Find where the given text appears and provide that cell's center as [X, Y] coordinate. 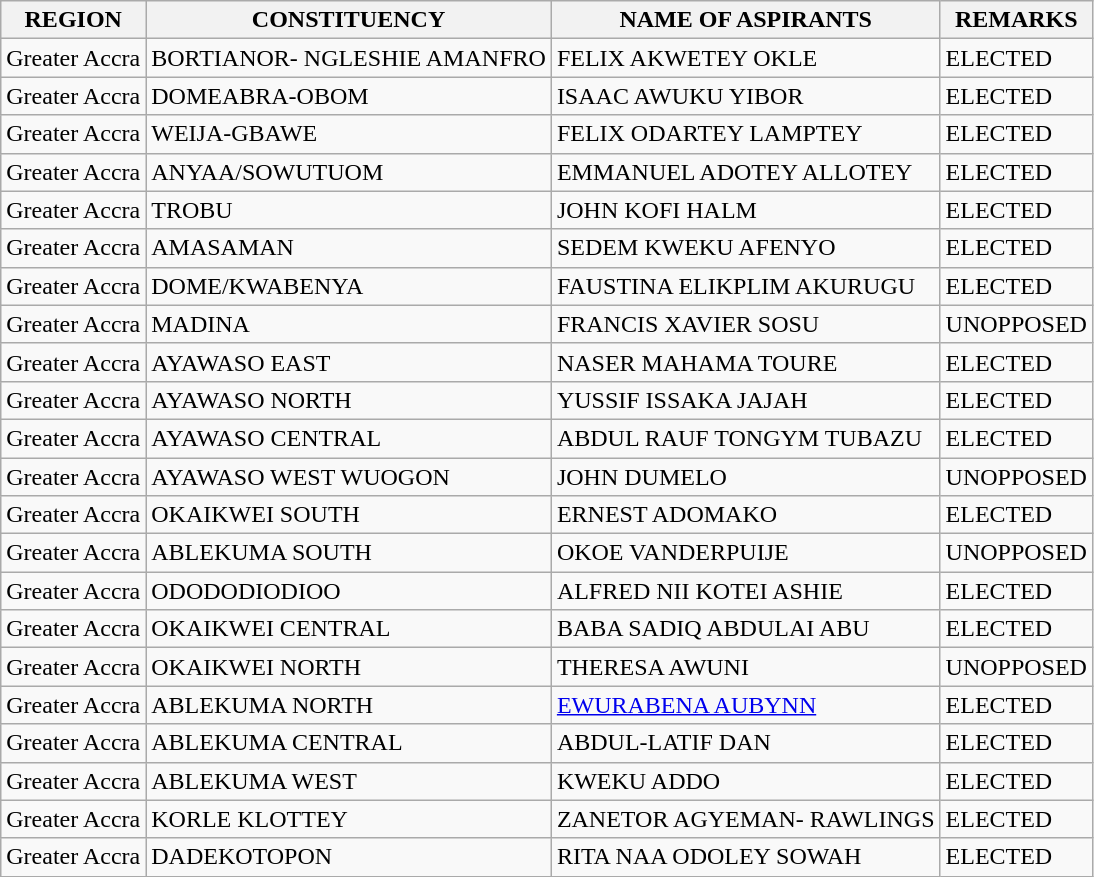
BORTIANOR- NGLESHIE AMANFRO [349, 58]
FELIX ODARTEY LAMPTEY [746, 134]
DOMEABRA-OBOM [349, 96]
YUSSIF ISSAKA JAJAH [746, 400]
ABDUL RAUF TONGYM TUBAZU [746, 438]
NAME OF ASPIRANTS [746, 20]
AYAWASO WEST WUOGON [349, 477]
CONSTITUENCY [349, 20]
AYAWASO EAST [349, 362]
FAUSTINA ELIKPLIM AKURUGU [746, 286]
ABLEKUMA NORTH [349, 705]
ALFRED NII KOTEI ASHIE [746, 591]
ABLEKUMA WEST [349, 781]
JOHN KOFI HALM [746, 210]
RITA NAA ODOLEY SOWAH [746, 857]
FRANCIS XAVIER SOSU [746, 324]
AMASAMAN [349, 248]
AYAWASO CENTRAL [349, 438]
FELIX AKWETEY OKLE [746, 58]
DADEKOTOPON [349, 857]
ZANETOR AGYEMAN- RAWLINGS [746, 819]
THERESA AWUNI [746, 667]
OKAIKWEI CENTRAL [349, 629]
BABA SADIQ ABDULAI ABU [746, 629]
OKOE VANDERPUIJE [746, 553]
ODODODIODIOO [349, 591]
ABLEKUMA SOUTH [349, 553]
KORLE KLOTTEY [349, 819]
ANYAA/SOWUTUOM [349, 172]
KWEKU ADDO [746, 781]
AYAWASO NORTH [349, 400]
WEIJA-GBAWE [349, 134]
REMARKS [1016, 20]
TROBU [349, 210]
DOME/KWABENYA [349, 286]
JOHN DUMELO [746, 477]
EMMANUEL ADOTEY ALLOTEY [746, 172]
OKAIKWEI SOUTH [349, 515]
ABLEKUMA CENTRAL [349, 743]
REGION [74, 20]
MADINA [349, 324]
ISAAC AWUKU YIBOR [746, 96]
NASER MAHAMA TOURE [746, 362]
ERNEST ADOMAKO [746, 515]
EWURABENA AUBYNN [746, 705]
SEDEM KWEKU AFENYO [746, 248]
ABDUL-LATIF DAN [746, 743]
OKAIKWEI NORTH [349, 667]
